Find where the given text appears and provide that cell's center as [X, Y] coordinate. 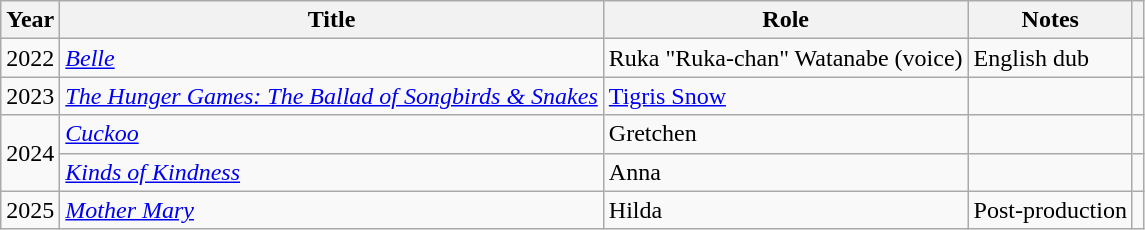
Kinds of Kindness [332, 172]
2025 [30, 210]
Cuckoo [332, 134]
2024 [30, 153]
Belle [332, 58]
The Hunger Games: The Ballad of Songbirds & Snakes [332, 96]
English dub [1050, 58]
Tigris Snow [786, 96]
Mother Mary [332, 210]
Role [786, 20]
Year [30, 20]
Gretchen [786, 134]
Post-production [1050, 210]
2022 [30, 58]
Title [332, 20]
Ruka "Ruka-chan" Watanabe (voice) [786, 58]
Notes [1050, 20]
Hilda [786, 210]
Anna [786, 172]
2023 [30, 96]
